Provide the [X, Y] coordinate of the cell's center where the given text is located.  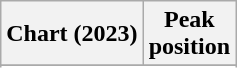
Chart (2023) [72, 34]
Peakposition [189, 34]
